Determine the (x, y) coordinate at the center of the cell enclosing the given text.  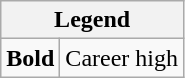
Bold (30, 58)
Legend (92, 20)
Career high (122, 58)
